Scan for the cell matching the given text and deliver its [X, Y] coordinate at center. 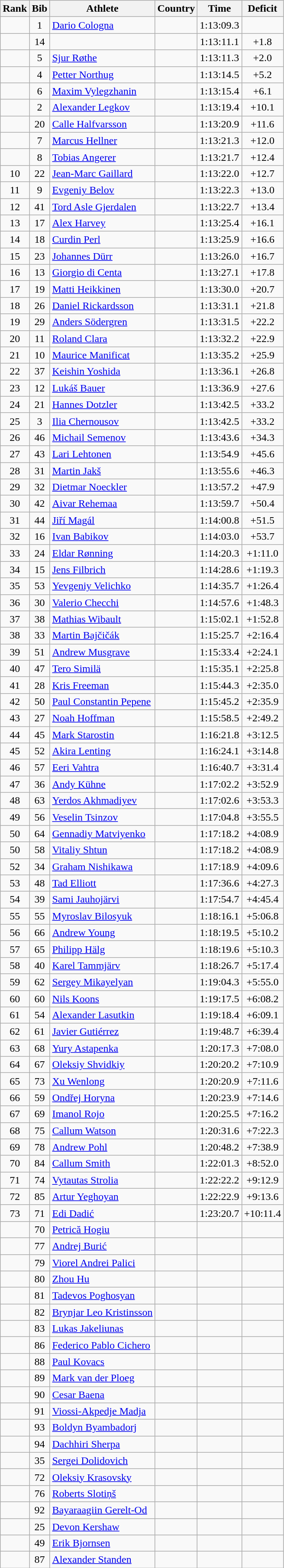
86 [40, 1345]
Akira Lenting [102, 751]
Myroslav Bilosyuk [102, 916]
1:17:18.9 [219, 867]
1:16:40.7 [219, 768]
1:13:11.3 [219, 58]
+5:10.3 [262, 949]
1:13:27.1 [219, 273]
+7:10.9 [262, 1065]
Cesar Baena [102, 1395]
1:22:22.9 [219, 1196]
88 [40, 1362]
+2:35.9 [262, 701]
1:13:15.4 [219, 91]
Gennadiy Matviyenko [102, 834]
+7:22.3 [262, 1131]
+21.8 [262, 306]
82 [40, 1312]
+3:31.4 [262, 768]
Time [219, 9]
1:13:54.9 [219, 454]
Daniel Rickardsson [102, 306]
1:13:19.4 [219, 108]
Mathias Wibault [102, 619]
8 [40, 157]
1:13:30.0 [219, 289]
78 [40, 1147]
Keishin Yoshida [102, 372]
Eeri Vahtra [102, 768]
+12.0 [262, 140]
1:17:02.6 [219, 801]
+11.6 [262, 124]
7 [40, 140]
1:19:04.3 [219, 982]
Yevgeniy Velichko [102, 586]
1:13:59.7 [219, 504]
1:17:36.6 [219, 883]
1:13:20.9 [219, 124]
9 [40, 190]
Lukas Jakeliunas [102, 1329]
Aivar Rehemaa [102, 504]
+9:13.6 [262, 1196]
Bayaraagiin Gerelt-Od [102, 1510]
Sergei Dolidovich [102, 1460]
Tero Similä [102, 668]
Calle Halfvarsson [102, 124]
Roberts Slotiņš [102, 1493]
1:13:22.0 [219, 173]
+13.0 [262, 190]
Vitaliy Shtun [102, 850]
77 [40, 1246]
+6.1 [262, 91]
+34.3 [262, 437]
+25.9 [262, 355]
1:14:35.7 [219, 586]
74 [40, 1180]
1:19:18.4 [219, 1015]
+45.6 [262, 454]
Artur Yeghoyan [102, 1196]
1:13:22.3 [219, 190]
Country [176, 9]
1:14:03.0 [219, 537]
Brynjar Leo Kristinsson [102, 1312]
+26.8 [262, 372]
Evgeniy Belov [102, 190]
+7:38.9 [262, 1147]
Alexander Standen [102, 1560]
1:20:20.2 [219, 1065]
+13.4 [262, 207]
Petter Northug [102, 75]
+5:55.0 [262, 982]
+3:52.9 [262, 784]
Zhou Hu [102, 1279]
Roland Clara [102, 339]
+5:17.4 [262, 965]
Paul Constantin Pepene [102, 701]
2 [40, 108]
1:17:04.8 [219, 817]
90 [40, 1395]
Kris Freeman [102, 685]
Andrew Young [102, 932]
1:20:23.9 [219, 1098]
Martin Jakš [102, 470]
1:18:16.1 [219, 916]
1:15:35.1 [219, 668]
+3:55.5 [262, 817]
Ivan Babikov [102, 537]
+1:52.8 [262, 619]
+3:14.8 [262, 751]
+2:25.8 [262, 668]
1:18:26.7 [219, 965]
1:14:28.6 [219, 570]
1:15:45.2 [219, 701]
Alex Harvey [102, 223]
+4:27.3 [262, 883]
Petrică Hogiu [102, 1229]
1:13:11.1 [219, 42]
Graham Nishikawa [102, 867]
+22.2 [262, 322]
Yerdos Akhmadiyev [102, 801]
Andrew Musgrave [102, 652]
1:13:31.5 [219, 322]
Andy Kühne [102, 784]
76 [40, 1493]
+53.7 [262, 537]
3 [40, 421]
+10:11.4 [262, 1213]
Xu Wenlong [102, 1081]
Anders Södergren [102, 322]
Matti Heikkinen [102, 289]
Sami Jauhojärvi [102, 900]
Andrej Burić [102, 1246]
1:18:19.6 [219, 949]
+5.2 [262, 75]
1:20:48.2 [219, 1147]
Alexander Lasutkin [102, 1015]
+7:08.0 [262, 1048]
89 [40, 1378]
Dietmar Noeckler [102, 487]
5 [40, 58]
1:13:26.0 [219, 256]
+2:16.4 [262, 636]
1:13:25.4 [219, 223]
+2.0 [262, 58]
+12.7 [262, 173]
Marcus Hellner [102, 140]
Andrew Pohl [102, 1147]
85 [40, 1196]
Dario Cologna [102, 25]
+50.4 [262, 504]
Sjur Røthe [102, 58]
1:13:09.3 [219, 25]
Athlete [102, 9]
Hannes Dotzler [102, 404]
+46.3 [262, 470]
84 [40, 1164]
1:13:31.1 [219, 306]
1:17:02.2 [219, 784]
1:13:55.6 [219, 470]
Alexander Legkov [102, 108]
Jiří Magál [102, 520]
1:13:25.9 [219, 240]
Michail Semenov [102, 437]
+5:10.2 [262, 932]
+12.4 [262, 157]
Viossi-Akpedje Madja [102, 1411]
Callum Watson [102, 1131]
+9:12.9 [262, 1180]
1:20:20.9 [219, 1081]
+2:49.2 [262, 718]
Eldar Rønning [102, 553]
Federico Pablo Cichero [102, 1345]
Philipp Hälg [102, 949]
87 [40, 1560]
Devon Kershaw [102, 1526]
+7:11.6 [262, 1081]
+7:16.2 [262, 1114]
Johannes Dürr [102, 256]
+16.1 [262, 223]
1:13:36.1 [219, 372]
+2:24.1 [262, 652]
Lari Lehtonen [102, 454]
Vytautas Strolia [102, 1180]
83 [40, 1329]
Noah Hoffman [102, 718]
Bib [40, 9]
Maxim Vylegzhanin [102, 91]
94 [40, 1444]
1:20:17.3 [219, 1048]
+6:08.2 [262, 998]
+20.7 [262, 289]
Tad Elliott [102, 883]
Maurice Manificat [102, 355]
1:14:57.6 [219, 603]
+27.6 [262, 388]
Curdin Perl [102, 240]
1:20:25.5 [219, 1114]
1:22:01.3 [219, 1164]
+1:11.0 [262, 553]
+7:14.6 [262, 1098]
+4:09.6 [262, 867]
Nils Koons [102, 998]
+1:48.3 [262, 603]
Javier Gutiérrez [102, 1032]
1:19:48.7 [219, 1032]
Valerio Checchi [102, 603]
+8:52.0 [262, 1164]
Tobias Angerer [102, 157]
Rank [15, 9]
+47.9 [262, 487]
Lukáš Bauer [102, 388]
1:14:00.8 [219, 520]
Mark Starostin [102, 735]
1:13:35.2 [219, 355]
+10.1 [262, 108]
1:13:36.9 [219, 388]
1:13:14.5 [219, 75]
Tadevos Poghosyan [102, 1296]
1:15:02.1 [219, 619]
+6:09.1 [262, 1015]
+6:39.4 [262, 1032]
92 [40, 1510]
Callum Smith [102, 1164]
Viorel Andrei Palici [102, 1263]
81 [40, 1296]
+3:53.3 [262, 801]
75 [40, 1131]
+51.5 [262, 520]
1:20:31.6 [219, 1131]
93 [40, 1428]
Ilia Chernousov [102, 421]
Tord Asle Gjerdalen [102, 207]
6 [40, 91]
Martin Bajčičák [102, 636]
1:15:33.4 [219, 652]
1:13:57.2 [219, 487]
Deficit [262, 9]
Ondřej Horyna [102, 1098]
+1:26.4 [262, 586]
Oleksiy Shvidkiy [102, 1065]
Dachhiri Sherpa [102, 1444]
+1.8 [262, 42]
1:13:22.7 [219, 207]
1:13:21.7 [219, 157]
1:15:44.3 [219, 685]
Sergey Mikayelyan [102, 982]
91 [40, 1411]
+17.8 [262, 273]
Oleksiy Krasovsky [102, 1477]
+1:19.3 [262, 570]
Veselin Tsinzov [102, 817]
1:19:17.5 [219, 998]
Boldyn Byambadorj [102, 1428]
Mark van der Ploeg [102, 1378]
Edi Dadić [102, 1213]
1:23:20.7 [219, 1213]
+3:12.5 [262, 735]
1:22:22.2 [219, 1180]
1:13:32.2 [219, 339]
+4:45.4 [262, 900]
Yury Astapenka [102, 1048]
1:17:54.7 [219, 900]
79 [40, 1263]
51 [40, 652]
Giorgio di Centa [102, 273]
1:18:19.5 [219, 932]
+5:06.8 [262, 916]
Imanol Rojo [102, 1114]
1:13:21.3 [219, 140]
Jens Filbrich [102, 570]
1 [40, 25]
1:14:20.3 [219, 553]
1:15:58.5 [219, 718]
+2:35.0 [262, 685]
Karel Tammjärv [102, 965]
4 [40, 75]
Erik Bjornsen [102, 1543]
80 [40, 1279]
1:16:21.8 [219, 735]
1:16:24.1 [219, 751]
+16.7 [262, 256]
1:15:25.7 [219, 636]
Paul Kovacs [102, 1362]
+16.6 [262, 240]
Jean-Marc Gaillard [102, 173]
+22.9 [262, 339]
1:13:43.6 [219, 437]
